Search for the cell housing the specified text and yield its [X, Y] center coordinate. 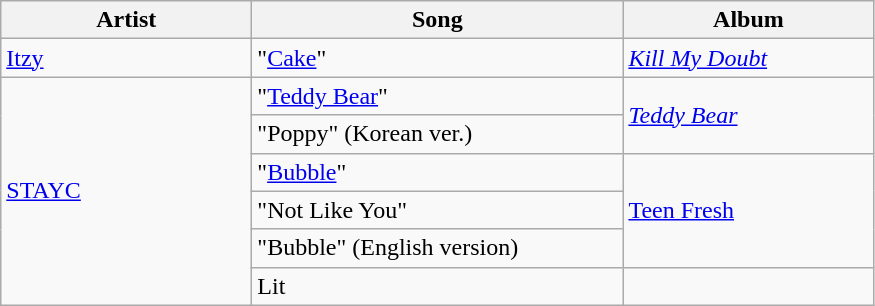
Song [438, 20]
"Not Like You" [438, 210]
Artist [126, 20]
STAYC [126, 191]
Teddy Bear [748, 115]
"Cake" [438, 58]
Teen Fresh [748, 210]
Lit [438, 286]
Album [748, 20]
Itzy [126, 58]
"Bubble" (English version) [438, 248]
"Poppy" (Korean ver.) [438, 134]
"Teddy Bear" [438, 96]
"Bubble" [438, 172]
Kill My Doubt [748, 58]
